Identify which cell holds the provided text, then report its (x, y) central coordinate. 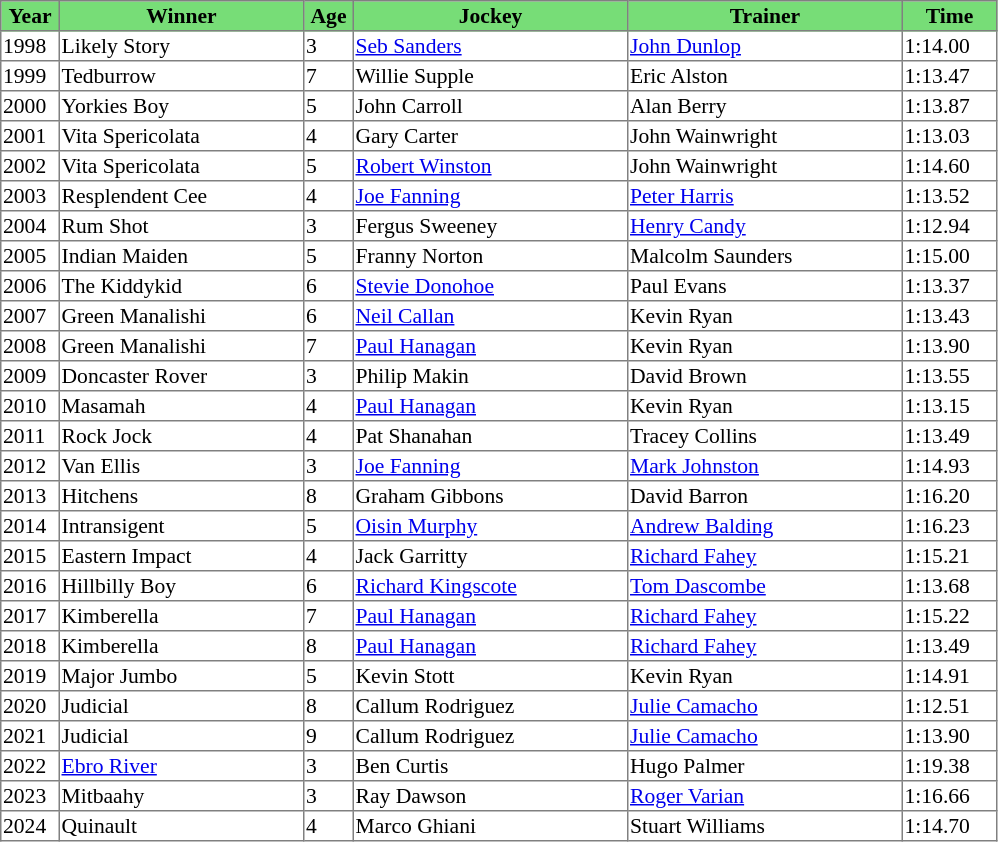
Resplendent Cee (181, 196)
2022 (30, 766)
Tom Dascombe (765, 586)
Rum Shot (181, 226)
Hillbilly Boy (181, 586)
1:12.94 (949, 226)
2003 (30, 196)
1:13.87 (949, 106)
2005 (30, 256)
1:13.15 (949, 406)
2018 (30, 646)
Seb Sanders (490, 46)
Van Ellis (181, 466)
1:12.51 (949, 706)
2006 (30, 286)
1:15.21 (949, 556)
1:13.43 (949, 316)
Jockey (490, 16)
David Barron (765, 496)
2019 (30, 676)
Paul Evans (765, 286)
Andrew Balding (765, 526)
2012 (30, 466)
1:15.00 (949, 256)
Intransigent (181, 526)
2020 (30, 706)
Hugo Palmer (765, 766)
Yorkies Boy (181, 106)
Alan Berry (765, 106)
The Kiddykid (181, 286)
Major Jumbo (181, 676)
Richard Kingscote (490, 586)
Franny Norton (490, 256)
1:19.38 (949, 766)
2021 (30, 736)
Robert Winston (490, 166)
2024 (30, 826)
Stuart Williams (765, 826)
Willie Supple (490, 76)
1:14.70 (949, 826)
Peter Harris (765, 196)
2009 (30, 376)
9 (329, 736)
Fergus Sweeney (490, 226)
Masamah (181, 406)
2017 (30, 616)
Marco Ghiani (490, 826)
Pat Shanahan (490, 436)
2011 (30, 436)
1:16.23 (949, 526)
2016 (30, 586)
1:13.37 (949, 286)
2001 (30, 136)
Roger Varian (765, 796)
Ray Dawson (490, 796)
David Brown (765, 376)
2014 (30, 526)
2015 (30, 556)
1:14.00 (949, 46)
Quinault (181, 826)
Henry Candy (765, 226)
Indian Maiden (181, 256)
1998 (30, 46)
1:14.93 (949, 466)
Eastern Impact (181, 556)
2007 (30, 316)
Kevin Stott (490, 676)
Philip Makin (490, 376)
2004 (30, 226)
Mitbaahy (181, 796)
1999 (30, 76)
Hitchens (181, 496)
John Dunlop (765, 46)
Trainer (765, 16)
Time (949, 16)
Stevie Donohoe (490, 286)
Graham Gibbons (490, 496)
2000 (30, 106)
1:14.91 (949, 676)
2008 (30, 346)
2002 (30, 166)
Neil Callan (490, 316)
Mark Johnston (765, 466)
Oisin Murphy (490, 526)
Ebro River (181, 766)
Rock Jock (181, 436)
Likely Story (181, 46)
Doncaster Rover (181, 376)
1:16.66 (949, 796)
2010 (30, 406)
Winner (181, 16)
Malcolm Saunders (765, 256)
1:14.60 (949, 166)
John Carroll (490, 106)
Jack Garritty (490, 556)
1:13.03 (949, 136)
1:13.52 (949, 196)
2023 (30, 796)
1:16.20 (949, 496)
2013 (30, 496)
Gary Carter (490, 136)
Eric Alston (765, 76)
Tedburrow (181, 76)
1:13.68 (949, 586)
Year (30, 16)
Ben Curtis (490, 766)
1:13.47 (949, 76)
1:15.22 (949, 616)
Age (329, 16)
1:13.55 (949, 376)
Tracey Collins (765, 436)
